Identify which cell holds the provided text, then report its (x, y) central coordinate. 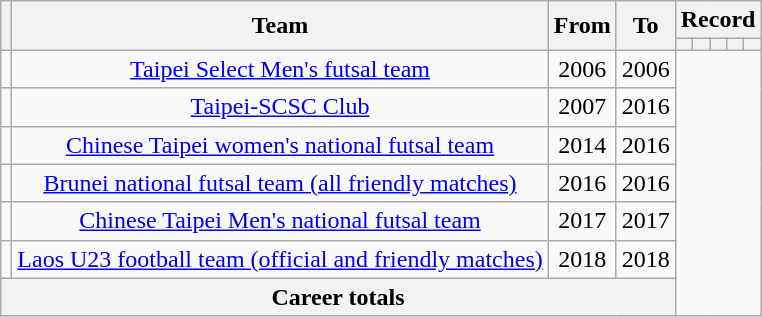
Chinese Taipei Men's national futsal team (280, 221)
Taipei Select Men's futsal team (280, 69)
To (646, 26)
2014 (582, 145)
2007 (582, 107)
Chinese Taipei women's national futsal team (280, 145)
Team (280, 26)
Record (718, 20)
Career totals (338, 297)
Brunei national futsal team (all friendly matches) (280, 183)
From (582, 26)
Laos U23 football team (official and friendly matches) (280, 259)
Taipei-SCSC Club (280, 107)
